Extract the [x, y] coordinate from the center of the cell holding the provided text.  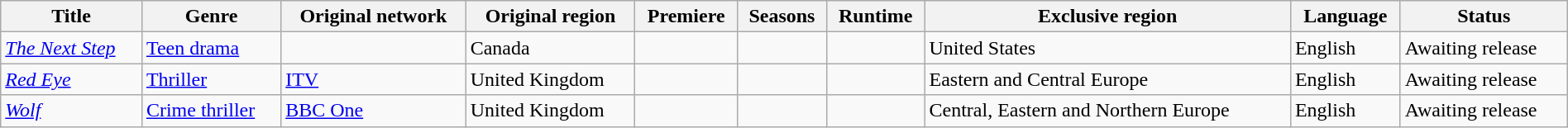
Premiere [686, 17]
Canada [551, 48]
Original network [374, 17]
Genre [211, 17]
Wolf [71, 111]
Central, Eastern and Northern Europe [1107, 111]
Language [1345, 17]
The Next Step [71, 48]
ITV [374, 79]
Crime thriller [211, 111]
Status [1484, 17]
Thriller [211, 79]
Red Eye [71, 79]
Runtime [875, 17]
Seasons [782, 17]
United States [1107, 48]
Eastern and Central Europe [1107, 79]
Title [71, 17]
Original region [551, 17]
Teen drama [211, 48]
Exclusive region [1107, 17]
BBC One [374, 111]
